Scan for the cell matching the given text and deliver its (x, y) coordinate at center. 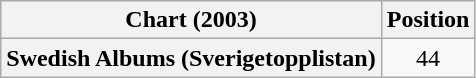
Swedish Albums (Sverigetopplistan) (191, 58)
Position (428, 20)
Chart (2003) (191, 20)
44 (428, 58)
